Return the [x, y] coordinate for the center point of the cell that contains the specified text.  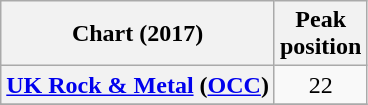
UK Rock & Metal (OCC) [138, 85]
Chart (2017) [138, 34]
22 [320, 85]
Peakposition [320, 34]
